Extract the (x, y) coordinate from the center of the cell holding the provided text.  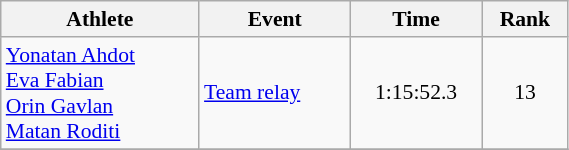
Team relay (274, 93)
Time (416, 19)
Event (274, 19)
Yonatan Ahdot Eva Fabian Orin Gavlan Matan Roditi (100, 93)
1:15:52.3 (416, 93)
Athlete (100, 19)
13 (525, 93)
Rank (525, 19)
